Detect which cell encompasses the target text, then output its (X, Y) center coordinate. 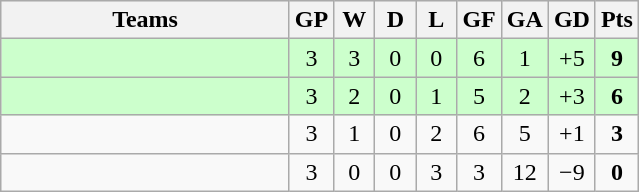
12 (524, 172)
+3 (572, 96)
9 (616, 58)
GA (524, 20)
GD (572, 20)
GF (479, 20)
W (354, 20)
+1 (572, 134)
Pts (616, 20)
GP (311, 20)
−9 (572, 172)
D (396, 20)
+5 (572, 58)
Teams (146, 20)
L (436, 20)
